Find where the given text appears and provide that cell's center as [X, Y] coordinate. 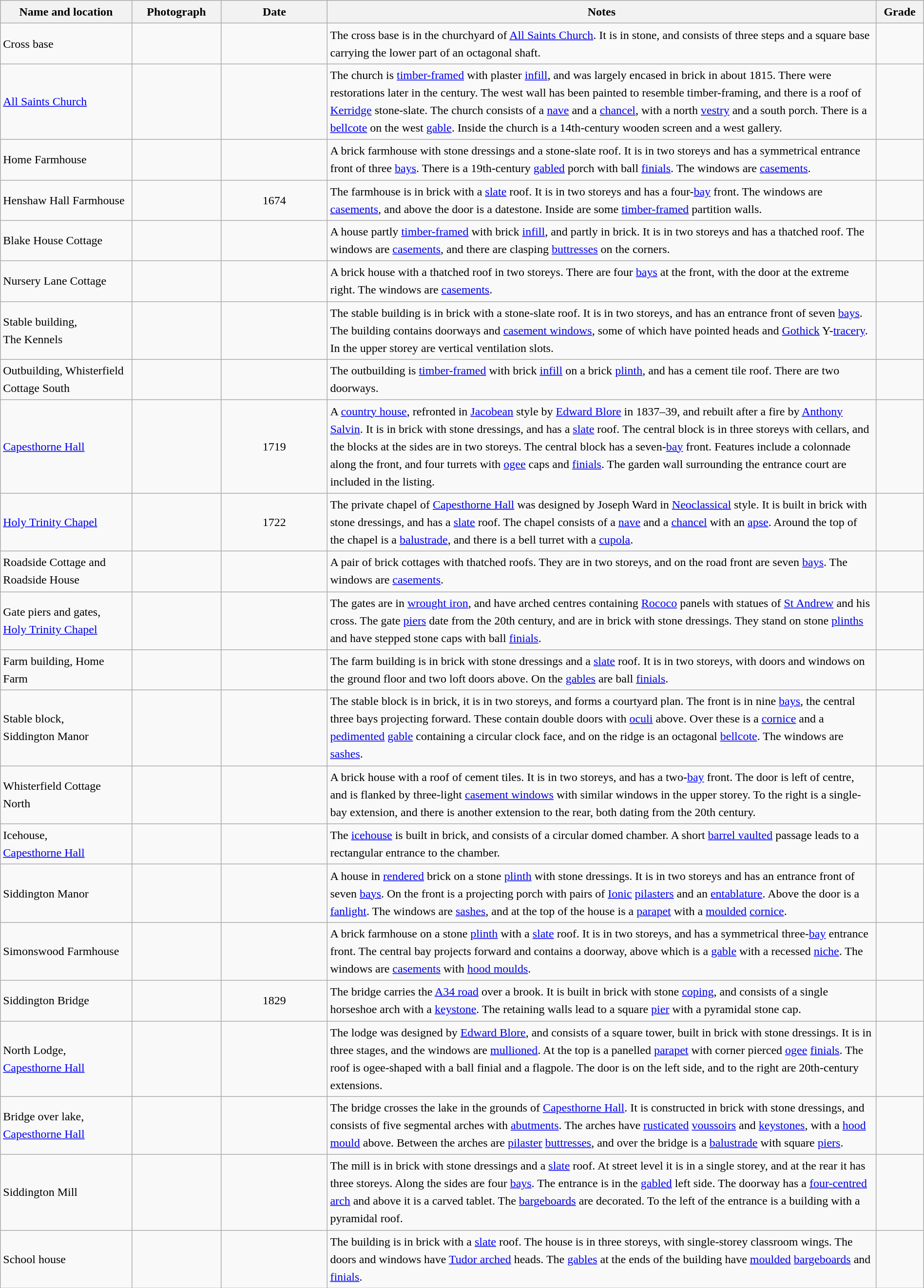
Blake House Cottage [66, 241]
Capesthorne Hall [66, 447]
Holy Trinity Chapel [66, 522]
The outbuilding is timber-framed with brick infill on a brick plinth, and has a cement tile roof. There are two doorways. [601, 379]
Grade [900, 12]
School house [66, 1259]
1719 [274, 447]
Stable block,Siddington Manor [66, 728]
Henshaw Hall Farmhouse [66, 200]
Cross base [66, 44]
Icehouse,Capesthorne Hall [66, 844]
Siddington Mill [66, 1192]
Simonswood Farmhouse [66, 952]
Siddington Manor [66, 893]
Outbuilding, Whisterfield Cottage South [66, 379]
Home Farmhouse [66, 160]
Stable building,The Kennels [66, 331]
A pair of brick cottages with thatched roofs. They are in two storeys, and on the road front are seven bays. The windows are casements. [601, 571]
Gate piers and gates,Holy Trinity Chapel [66, 621]
All Saints Church [66, 101]
Siddington Bridge [66, 1000]
1829 [274, 1000]
Photograph [176, 12]
1722 [274, 522]
A brick house with a thatched roof in two storeys. There are four bays at the front, with the door at the extreme right. The windows are casements. [601, 281]
Farm building, Home Farm [66, 670]
Bridge over lake,Capesthorne Hall [66, 1125]
Nursery Lane Cottage [66, 281]
North Lodge,Capesthorne Hall [66, 1059]
Notes [601, 12]
Roadside Cottage and Roadside House [66, 571]
Date [274, 12]
Name and location [66, 12]
Whisterfield Cottage North [66, 795]
1674 [274, 200]
